From the cell containing the given text, extract its center point as [x, y] coordinate. 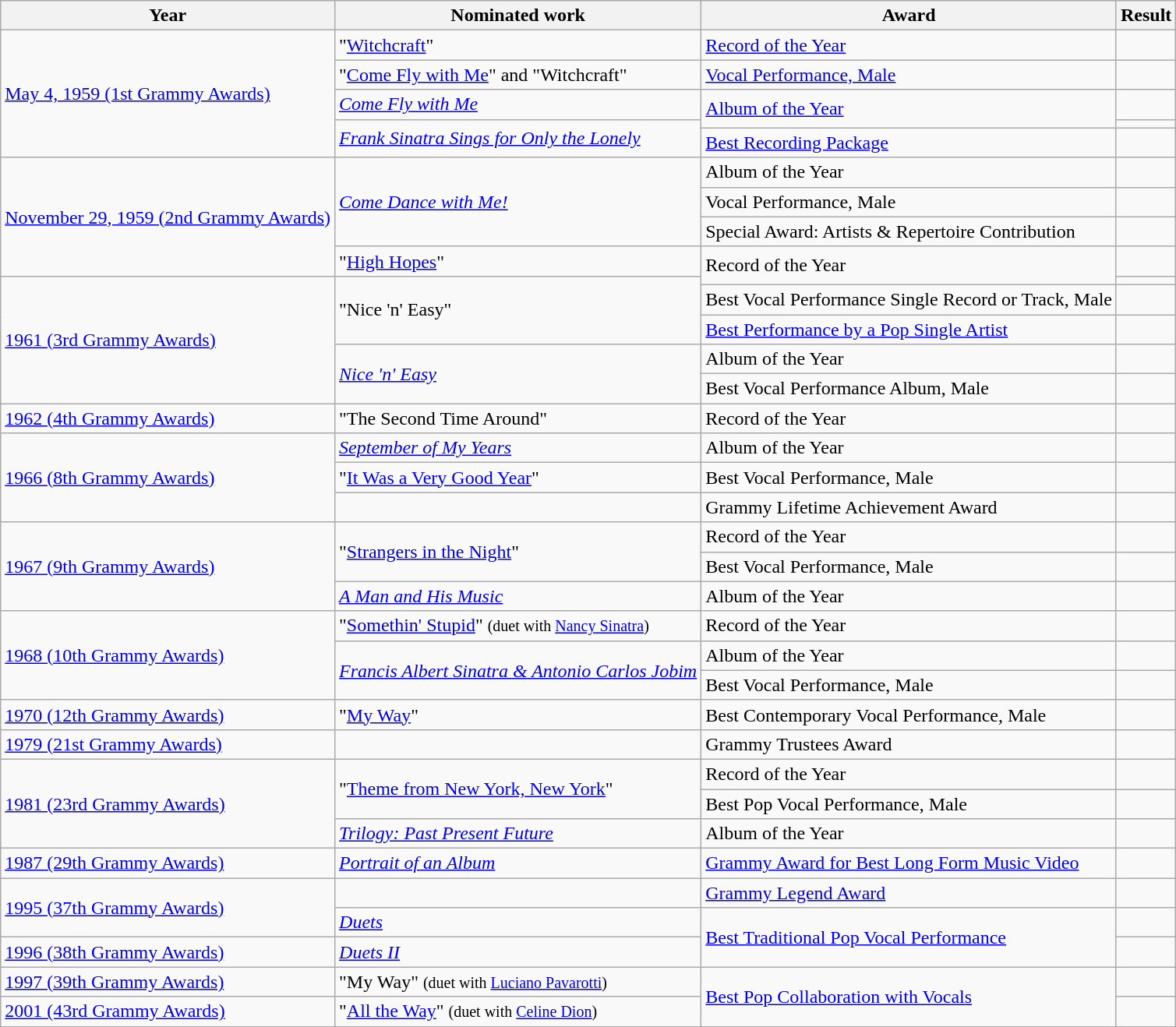
Nominated work [518, 16]
"My Way" (duet with Luciano Pavarotti) [518, 982]
1987 (29th Grammy Awards) [168, 863]
September of My Years [518, 448]
"It Was a Very Good Year" [518, 478]
Grammy Trustees Award [909, 744]
1962 (4th Grammy Awards) [168, 418]
November 29, 1959 (2nd Grammy Awards) [168, 217]
"Theme from New York, New York" [518, 789]
Trilogy: Past Present Future [518, 834]
Result [1146, 16]
Best Contemporary Vocal Performance, Male [909, 715]
Francis Albert Sinatra & Antonio Carlos Jobim [518, 670]
"The Second Time Around" [518, 418]
1979 (21st Grammy Awards) [168, 744]
Year [168, 16]
"High Hopes" [518, 261]
"Somethin' Stupid" (duet with Nancy Sinatra) [518, 626]
Best Pop Vocal Performance, Male [909, 803]
"All the Way" (duet with Celine Dion) [518, 1011]
Duets II [518, 952]
Best Recording Package [909, 143]
1996 (38th Grammy Awards) [168, 952]
1995 (37th Grammy Awards) [168, 908]
Nice 'n' Easy [518, 374]
Duets [518, 923]
Best Performance by a Pop Single Artist [909, 330]
Special Award: Artists & Repertoire Contribution [909, 231]
Frank Sinatra Sings for Only the Lonely [518, 139]
Best Vocal Performance Single Record or Track, Male [909, 299]
Come Fly with Me [518, 104]
Grammy Award for Best Long Form Music Video [909, 863]
2001 (43rd Grammy Awards) [168, 1011]
"Witchcraft" [518, 45]
"Strangers in the Night" [518, 552]
1961 (3rd Grammy Awards) [168, 340]
1967 (9th Grammy Awards) [168, 566]
1966 (8th Grammy Awards) [168, 478]
1997 (39th Grammy Awards) [168, 982]
Best Pop Collaboration with Vocals [909, 997]
Best Vocal Performance Album, Male [909, 389]
Portrait of an Album [518, 863]
Best Traditional Pop Vocal Performance [909, 937]
May 4, 1959 (1st Grammy Awards) [168, 94]
"Nice 'n' Easy" [518, 310]
Award [909, 16]
"My Way" [518, 715]
1981 (23rd Grammy Awards) [168, 803]
Grammy Legend Award [909, 893]
A Man and His Music [518, 596]
Grammy Lifetime Achievement Award [909, 507]
"Come Fly with Me" and "Witchcraft" [518, 75]
Come Dance with Me! [518, 202]
1970 (12th Grammy Awards) [168, 715]
1968 (10th Grammy Awards) [168, 655]
